Find where the given text appears and provide that cell's center as (x, y) coordinate. 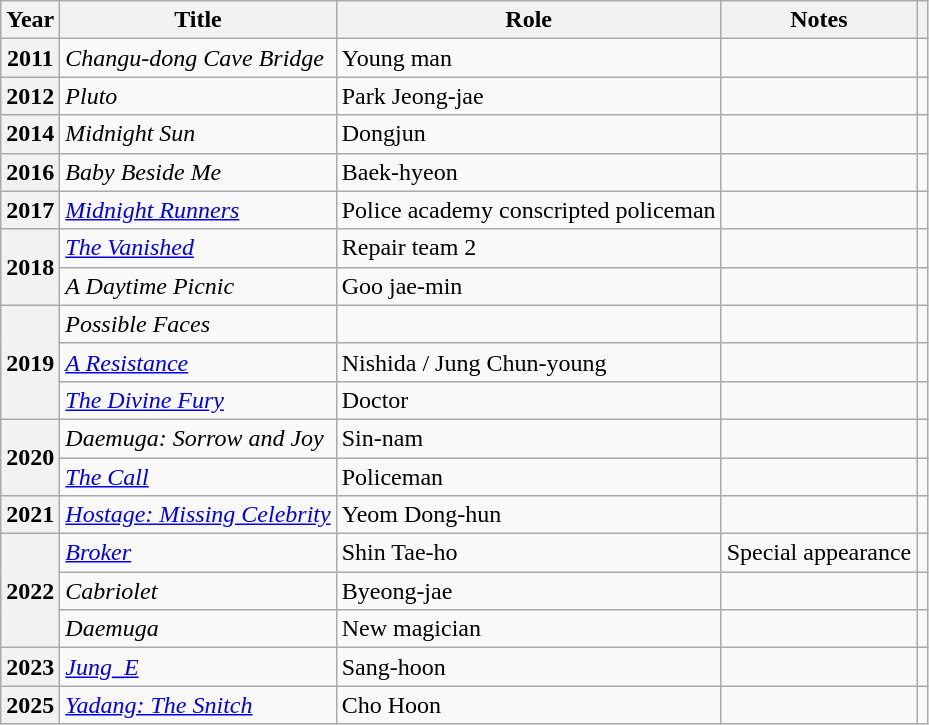
2012 (30, 96)
Baby Beside Me (198, 172)
Notes (819, 20)
Role (528, 20)
2019 (30, 362)
Pluto (198, 96)
2018 (30, 267)
Shin Tae-ho (528, 553)
2016 (30, 172)
A Resistance (198, 362)
Jung_E (198, 667)
Possible Faces (198, 324)
2021 (30, 515)
Changu-dong Cave Bridge (198, 58)
Police academy conscripted policeman (528, 210)
Yeom Dong-hun (528, 515)
Repair team 2 (528, 248)
2023 (30, 667)
2020 (30, 457)
Policeman (528, 477)
Hostage: Missing Celebrity (198, 515)
Midnight Sun (198, 134)
Cabriolet (198, 591)
Title (198, 20)
Doctor (528, 400)
The Vanished (198, 248)
Byeong-jae (528, 591)
The Divine Fury (198, 400)
Dongjun (528, 134)
Yadang: The Snitch (198, 705)
New magician (528, 629)
Young man (528, 58)
Baek-hyeon (528, 172)
2014 (30, 134)
Nishida / Jung Chun-young (528, 362)
Cho Hoon (528, 705)
2025 (30, 705)
Sin-nam (528, 438)
Goo jae-min (528, 286)
Special appearance (819, 553)
2022 (30, 591)
Midnight Runners (198, 210)
Broker (198, 553)
2011 (30, 58)
2017 (30, 210)
Park Jeong-jae (528, 96)
A Daytime Picnic (198, 286)
Year (30, 20)
Sang-hoon (528, 667)
The Call (198, 477)
Daemuga (198, 629)
Daemuga: Sorrow and Joy (198, 438)
